Provide the [x, y] coordinate of the cell's center where the given text is located.  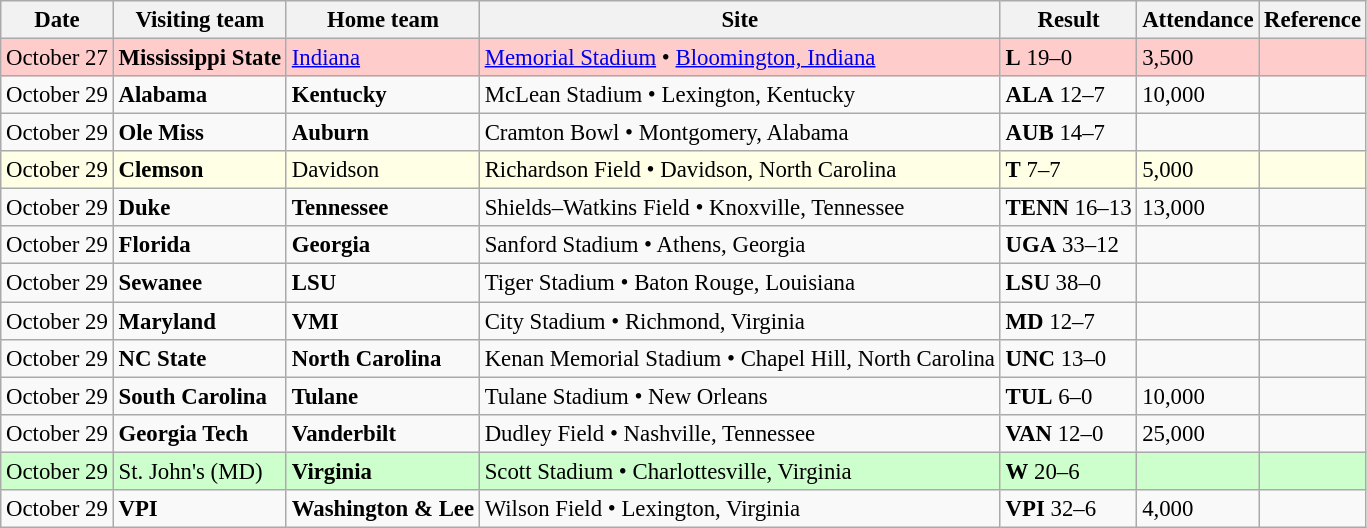
Vanderbilt [382, 433]
13,000 [1198, 208]
Date [57, 20]
TENN 16–13 [1068, 208]
VPI [200, 509]
Ole Miss [200, 133]
Alabama [200, 95]
City Stadium • Richmond, Virginia [740, 321]
Site [740, 20]
Maryland [200, 321]
Mississippi State [200, 58]
3,500 [1198, 58]
Florida [200, 245]
Auburn [382, 133]
Visiting team [200, 20]
LSU [382, 283]
Indiana [382, 58]
Sanford Stadium • Athens, Georgia [740, 245]
TUL 6–0 [1068, 396]
Wilson Field • Lexington, Virginia [740, 509]
T 7–7 [1068, 170]
South Carolina [200, 396]
25,000 [1198, 433]
Scott Stadium • Charlottesville, Virginia [740, 471]
Home team [382, 20]
Georgia [382, 245]
Shields–Watkins Field • Knoxville, Tennessee [740, 208]
Dudley Field • Nashville, Tennessee [740, 433]
October 27 [57, 58]
L 19–0 [1068, 58]
Cramton Bowl • Montgomery, Alabama [740, 133]
Tennessee [382, 208]
VMI [382, 321]
UNC 13–0 [1068, 358]
St. John's (MD) [200, 471]
LSU 38–0 [1068, 283]
Georgia Tech [200, 433]
VPI 32–6 [1068, 509]
Tiger Stadium • Baton Rouge, Louisiana [740, 283]
Kenan Memorial Stadium • Chapel Hill, North Carolina [740, 358]
UGA 33–12 [1068, 245]
Attendance [1198, 20]
Tulane Stadium • New Orleans [740, 396]
McLean Stadium • Lexington, Kentucky [740, 95]
Richardson Field • Davidson, North Carolina [740, 170]
5,000 [1198, 170]
Sewanee [200, 283]
Virginia [382, 471]
AUB 14–7 [1068, 133]
Reference [1313, 20]
Kentucky [382, 95]
MD 12–7 [1068, 321]
Washington & Lee [382, 509]
North Carolina [382, 358]
ALA 12–7 [1068, 95]
W 20–6 [1068, 471]
Clemson [200, 170]
NC State [200, 358]
4,000 [1198, 509]
Result [1068, 20]
Memorial Stadium • Bloomington, Indiana [740, 58]
Tulane [382, 396]
Duke [200, 208]
Davidson [382, 170]
VAN 12–0 [1068, 433]
